Detect which cell encompasses the target text, then output its [x, y] center coordinate. 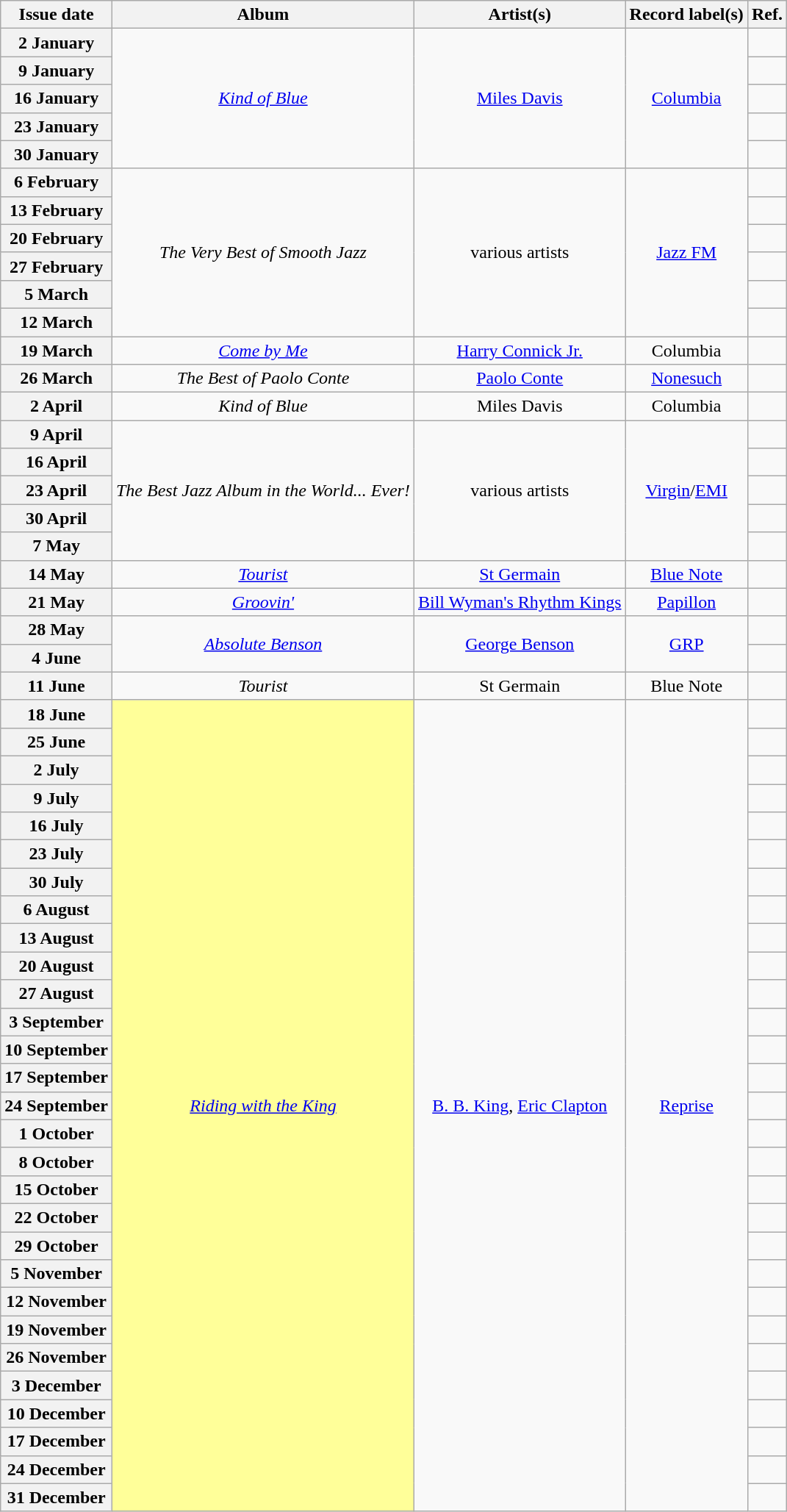
16 April [57, 462]
20 February [57, 238]
Artist(s) [520, 15]
20 August [57, 966]
13 February [57, 210]
25 June [57, 742]
1 October [57, 1133]
23 July [57, 854]
2 July [57, 770]
Issue date [57, 15]
The Best of Paolo Conte [263, 379]
3 December [57, 1386]
18 June [57, 714]
Bill Wyman's Rhythm Kings [520, 602]
24 December [57, 1469]
28 May [57, 630]
11 June [57, 686]
2 January [57, 43]
5 November [57, 1274]
14 May [57, 574]
10 September [57, 1050]
26 March [57, 379]
19 November [57, 1330]
Harry Connick Jr. [520, 351]
3 September [57, 1022]
Virgin/EMI [686, 490]
B. B. King, Eric Clapton [520, 1106]
Nonesuch [686, 379]
12 November [57, 1302]
Album [263, 15]
30 July [57, 882]
23 January [57, 126]
5 March [57, 294]
Come by Me [263, 351]
22 October [57, 1217]
6 February [57, 182]
30 January [57, 154]
12 March [57, 322]
8 October [57, 1161]
Riding with the King [263, 1106]
19 March [57, 351]
29 October [57, 1246]
7 May [57, 546]
30 April [57, 518]
16 July [57, 826]
27 August [57, 994]
The Best Jazz Album in the World... Ever! [263, 490]
4 June [57, 658]
16 January [57, 98]
9 April [57, 434]
23 April [57, 490]
10 December [57, 1414]
26 November [57, 1358]
13 August [57, 938]
The Very Best of Smooth Jazz [263, 252]
15 October [57, 1189]
Jazz FM [686, 252]
31 December [57, 1497]
Reprise [686, 1106]
Ref. [767, 15]
17 September [57, 1078]
Paolo Conte [520, 379]
George Benson [520, 644]
9 July [57, 798]
27 February [57, 266]
Groovin' [263, 602]
6 August [57, 910]
17 December [57, 1441]
21 May [57, 602]
24 September [57, 1106]
Record label(s) [686, 15]
2 April [57, 406]
Papillon [686, 602]
Absolute Benson [263, 644]
GRP [686, 644]
9 January [57, 71]
